Output the [X, Y] coordinate of the center of the cell containing the given text.  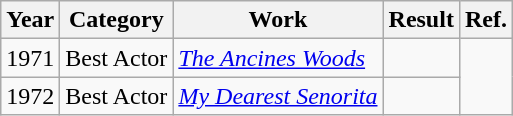
My Dearest Senorita [278, 96]
The Ancines Woods [278, 58]
Category [116, 20]
Ref. [486, 20]
Result [421, 20]
Year [30, 20]
1972 [30, 96]
Work [278, 20]
1971 [30, 58]
